Locate the cell with the specified text and output its (x, y) center coordinate. 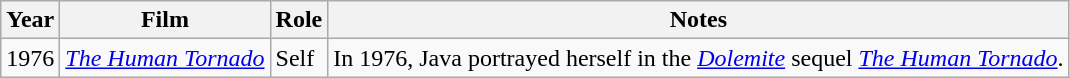
Year (30, 20)
Self (299, 58)
The Human Tornado (165, 58)
1976 (30, 58)
Role (299, 20)
In 1976, Java portrayed herself in the Dolemite sequel The Human Tornado. (698, 58)
Notes (698, 20)
Film (165, 20)
